Scan for the cell matching the given text and deliver its (x, y) coordinate at center. 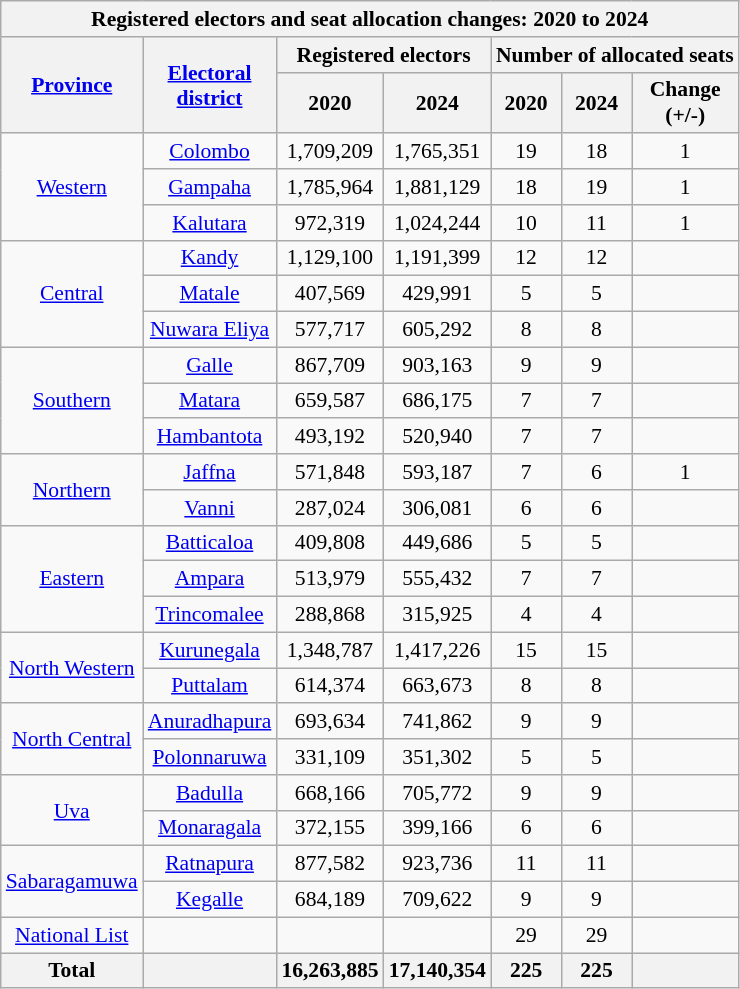
407,569 (330, 294)
577,717 (330, 330)
331,109 (330, 757)
684,189 (330, 900)
372,155 (330, 828)
1,348,787 (330, 650)
903,163 (438, 365)
867,709 (330, 365)
923,736 (438, 864)
1,881,129 (438, 187)
605,292 (438, 330)
1,129,100 (330, 258)
686,175 (438, 401)
Matara (210, 401)
National List (72, 935)
659,587 (330, 401)
593,187 (438, 472)
493,192 (330, 437)
1,417,226 (438, 650)
1,709,209 (330, 152)
1,024,244 (438, 223)
Eastern (72, 578)
Registered electors and seat allocation changes: 2020 to 2024 (370, 19)
Batticaloa (210, 543)
409,808 (330, 543)
351,302 (438, 757)
Polonnaruwa (210, 757)
Anuradhapura (210, 722)
668,166 (330, 793)
287,024 (330, 508)
Kurunegala (210, 650)
Jaffna (210, 472)
555,432 (438, 579)
Nuwara Eliya (210, 330)
Gampaha (210, 187)
17,140,354 (438, 971)
1,765,351 (438, 152)
Hambantota (210, 437)
741,862 (438, 722)
Colombo (210, 152)
Northern (72, 490)
North Western (72, 668)
429,991 (438, 294)
Kegalle (210, 900)
Electoral district (210, 86)
Uva (72, 810)
Ratnapura (210, 864)
Badulla (210, 793)
10 (526, 223)
520,940 (438, 437)
Kalutara (210, 223)
399,166 (438, 828)
614,374 (330, 686)
571,848 (330, 472)
877,582 (330, 864)
Kandy (210, 258)
1,785,964 (330, 187)
North Central (72, 740)
315,925 (438, 615)
Southern (72, 400)
513,979 (330, 579)
Trincomalee (210, 615)
449,686 (438, 543)
693,634 (330, 722)
Registered electors (384, 55)
Galle (210, 365)
Puttalam (210, 686)
Vanni (210, 508)
Number of allocated seats (615, 55)
Province (72, 86)
Western (72, 188)
663,673 (438, 686)
972,319 (330, 223)
1,191,399 (438, 258)
Monaragala (210, 828)
16,263,885 (330, 971)
Sabaragamuwa (72, 882)
705,772 (438, 793)
Total (72, 971)
Change (+/-) (686, 102)
288,868 (330, 615)
709,622 (438, 900)
306,081 (438, 508)
Central (72, 294)
Matale (210, 294)
Ampara (210, 579)
